Return (x, y) of the center of cell containing provided text 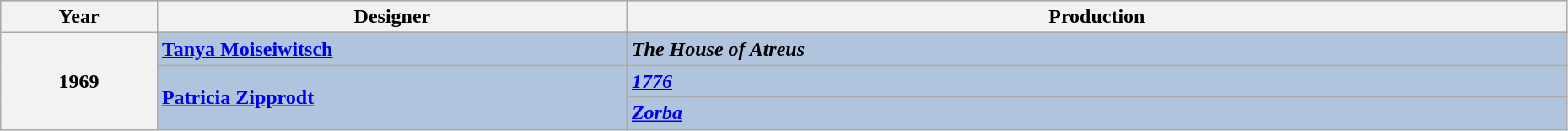
Patricia Zipprodt (391, 97)
Tanya Moiseiwitsch (391, 49)
Zorba (1097, 113)
1776 (1097, 81)
1969 (79, 81)
Year (79, 17)
Designer (391, 17)
Production (1097, 17)
The House of Atreus (1097, 49)
